Locate the cell with the specified text and output its (X, Y) center coordinate. 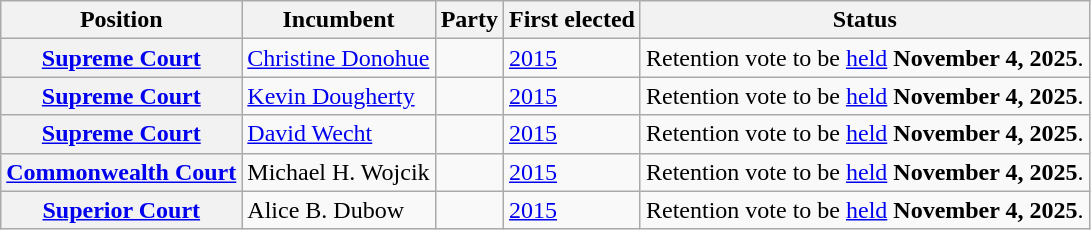
Status (864, 20)
Position (122, 20)
Superior Court (122, 210)
Party (469, 20)
Commonwealth Court (122, 172)
David Wecht (338, 134)
Alice B. Dubow (338, 210)
First elected (572, 20)
Michael H. Wojcik (338, 172)
Incumbent (338, 20)
Kevin Dougherty (338, 96)
Christine Donohue (338, 58)
